Identify which cell holds the provided text, then report its [X, Y] central coordinate. 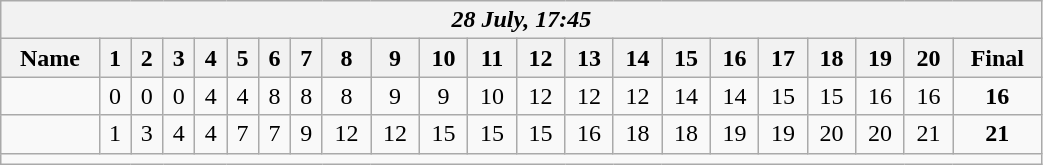
2 [147, 58]
6 [275, 58]
13 [589, 58]
5 [243, 58]
17 [783, 58]
Name [50, 58]
Final [998, 58]
11 [492, 58]
28 July, 17:45 [522, 20]
